For the text-containing cell, return its midpoint in (x, y) coordinate format. 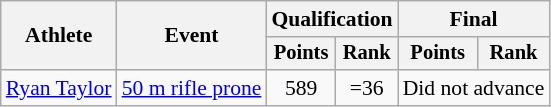
Event (192, 36)
Ryan Taylor (59, 88)
=36 (367, 88)
Athlete (59, 36)
Final (474, 19)
589 (300, 88)
50 m rifle prone (192, 88)
Did not advance (474, 88)
Qualification (332, 19)
